Extract the (x, y) coordinate from the center of the cell holding the provided text.  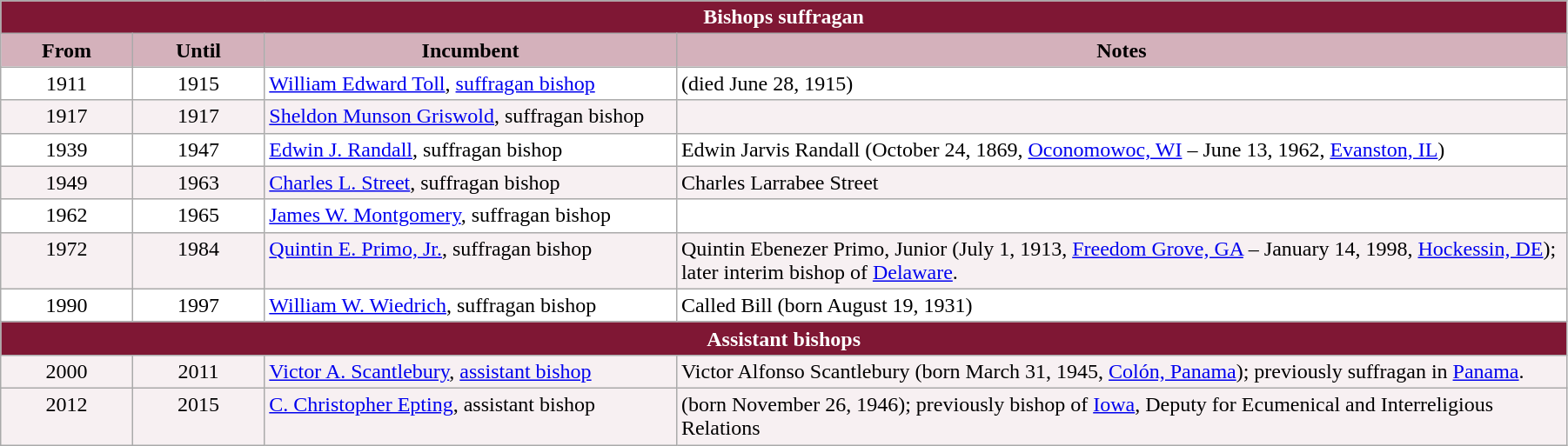
1997 (198, 305)
Called Bill (born August 19, 1931) (1121, 305)
1972 (67, 261)
1915 (198, 83)
2015 (198, 416)
From (67, 50)
Quintin E. Primo, Jr., suffragan bishop (471, 261)
Charles L. Street, suffragan bishop (471, 183)
(born November 26, 1946); previously bishop of Iowa, Deputy for Ecumenical and Interreligious Relations (1121, 416)
1984 (198, 261)
2011 (198, 371)
1963 (198, 183)
William Edward Toll, suffragan bishop (471, 83)
1965 (198, 216)
James W. Montgomery, suffragan bishop (471, 216)
Charles Larrabee Street (1121, 183)
Edwin J. Randall, suffragan bishop (471, 150)
Sheldon Munson Griswold, suffragan bishop (471, 116)
Edwin Jarvis Randall (October 24, 1869, Oconomowoc, WI – June 13, 1962, Evanston, IL) (1121, 150)
2012 (67, 416)
Incumbent (471, 50)
Assistant bishops (784, 338)
William W. Wiedrich, suffragan bishop (471, 305)
Victor Alfonso Scantlebury (born March 31, 1945, Colón, Panama); previously suffragan in Panama. (1121, 371)
Quintin Ebenezer Primo, Junior (July 1, 1913, Freedom Grove, GA – January 14, 1998, Hockessin, DE); later interim bishop of Delaware. (1121, 261)
2000 (67, 371)
Bishops suffragan (784, 17)
C. Christopher Epting, assistant bishop (471, 416)
Until (198, 50)
1990 (67, 305)
1962 (67, 216)
1911 (67, 83)
1939 (67, 150)
1947 (198, 150)
Victor A. Scantlebury, assistant bishop (471, 371)
1949 (67, 183)
Notes (1121, 50)
(died June 28, 1915) (1121, 83)
